Return the [X, Y] coordinate for the center point of the cell that contains the specified text.  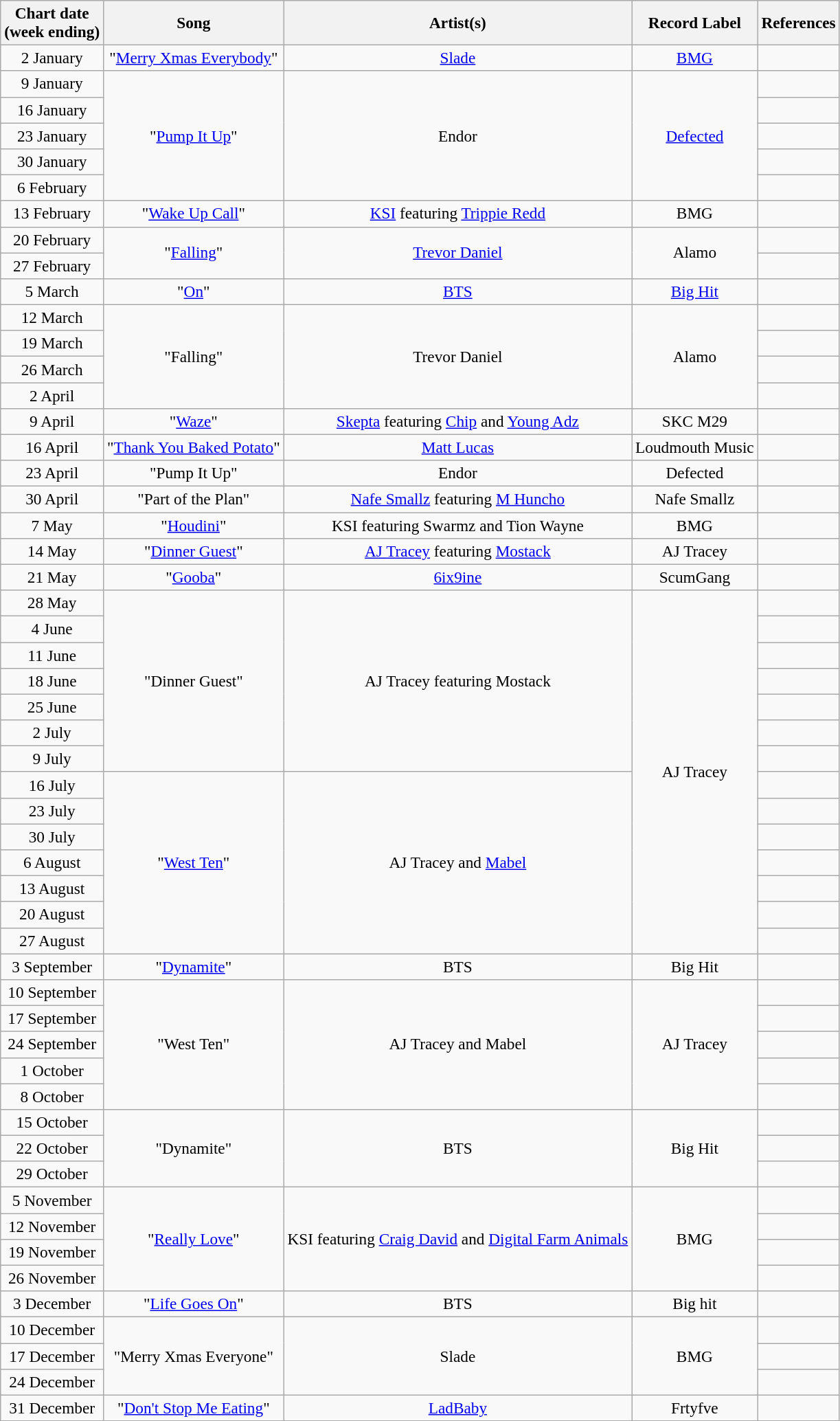
23 July [52, 811]
"Gooba" [194, 577]
Big hit [695, 1304]
Nafe Smallz featuring M Huncho [457, 499]
"On" [194, 291]
24 September [52, 1044]
3 September [52, 966]
2 April [52, 395]
KSI featuring Trippie Redd [457, 214]
14 May [52, 551]
9 January [52, 84]
30 January [52, 161]
3 December [52, 1304]
"Really Love" [194, 1238]
LadBaby [457, 1408]
18 June [52, 681]
4 June [52, 629]
23 January [52, 135]
26 March [52, 369]
16 January [52, 110]
Skepta featuring Chip and Young Adz [457, 421]
21 May [52, 577]
10 September [52, 992]
27 February [52, 265]
13 August [52, 888]
Nafe Smallz [695, 499]
27 August [52, 941]
Record Label [695, 22]
17 September [52, 1018]
19 March [52, 344]
Matt Lucas [457, 447]
26 November [52, 1278]
30 July [52, 836]
"Waze" [194, 421]
SKC M29 [695, 421]
Loudmouth Music [695, 447]
13 February [52, 214]
Artist(s) [457, 22]
10 December [52, 1330]
KSI featuring Swarmz and Tion Wayne [457, 525]
"Merry Xmas Everyone" [194, 1355]
19 November [52, 1252]
"Houdini" [194, 525]
Frtyfve [695, 1408]
25 June [52, 707]
22 October [52, 1148]
"Don't Stop Me Eating" [194, 1408]
"Merry Xmas Everybody" [194, 58]
2 January [52, 58]
12 November [52, 1226]
"Wake Up Call" [194, 214]
6 February [52, 188]
23 April [52, 473]
16 April [52, 447]
5 March [52, 291]
1 October [52, 1071]
Song [194, 22]
20 August [52, 915]
24 December [52, 1382]
9 April [52, 421]
KSI featuring Craig David and Digital Farm Animals [457, 1238]
6 August [52, 862]
References [798, 22]
2 July [52, 732]
28 May [52, 603]
15 October [52, 1122]
8 October [52, 1096]
5 November [52, 1200]
6ix9ine [457, 577]
11 June [52, 655]
9 July [52, 759]
20 February [52, 240]
29 October [52, 1174]
Chart date(week ending) [52, 22]
ScumGang [695, 577]
"Life Goes On" [194, 1304]
"Part of the Plan" [194, 499]
16 July [52, 785]
12 March [52, 317]
17 December [52, 1356]
31 December [52, 1408]
"Thank You Baked Potato" [194, 447]
30 April [52, 499]
7 May [52, 525]
